For the text-containing cell, return its midpoint in (x, y) coordinate format. 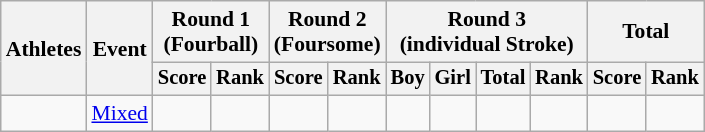
Girl (453, 79)
Round 1(Fourball) (211, 32)
Round 3(individual Stroke) (487, 32)
Round 2(Foursome) (328, 32)
Event (119, 48)
Athletes (44, 48)
Mixed (119, 114)
Boy (408, 79)
